Return (x, y) of the center of cell containing provided text 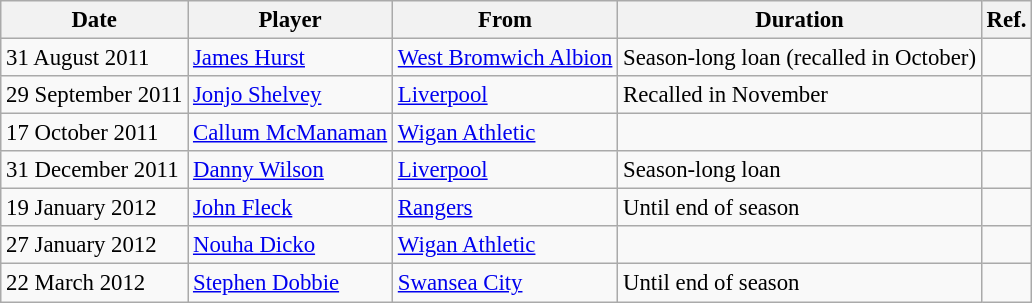
Swansea City (506, 283)
Stephen Dobbie (290, 283)
Season-long loan (recalled in October) (800, 58)
Player (290, 20)
Danny Wilson (290, 170)
31 December 2011 (94, 170)
Date (94, 20)
Ref. (1006, 20)
Recalled in November (800, 95)
John Fleck (290, 208)
27 January 2012 (94, 245)
Nouha Dicko (290, 245)
22 March 2012 (94, 283)
31 August 2011 (94, 58)
Duration (800, 20)
19 January 2012 (94, 208)
West Bromwich Albion (506, 58)
James Hurst (290, 58)
17 October 2011 (94, 133)
Season-long loan (800, 170)
From (506, 20)
Callum McManaman (290, 133)
29 September 2011 (94, 95)
Jonjo Shelvey (290, 95)
Rangers (506, 208)
